Locate the cell with the specified text and output its [x, y] center coordinate. 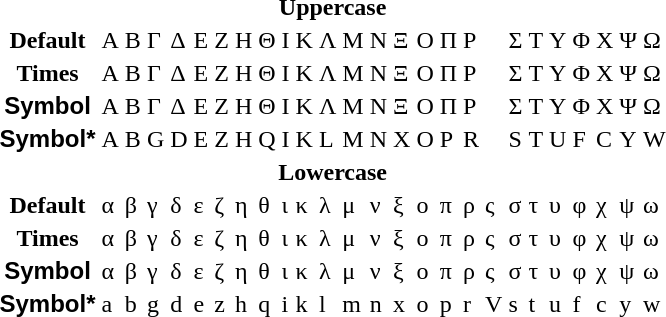
P [448, 139]
H [243, 139]
U [558, 139]
T [536, 139]
G [155, 139]
X [402, 139]
M [353, 139]
N [378, 139]
K [304, 139]
S [516, 139]
Q [267, 139]
R [472, 139]
Y [628, 139]
C [604, 139]
Z [222, 139]
I [286, 139]
D [179, 139]
F [582, 139]
O [425, 139]
E [201, 139]
L [327, 139]
B [132, 139]
A [110, 139]
